Pinpoint the cell where the given text exists, returning its [X, Y] midpoint coordinate. 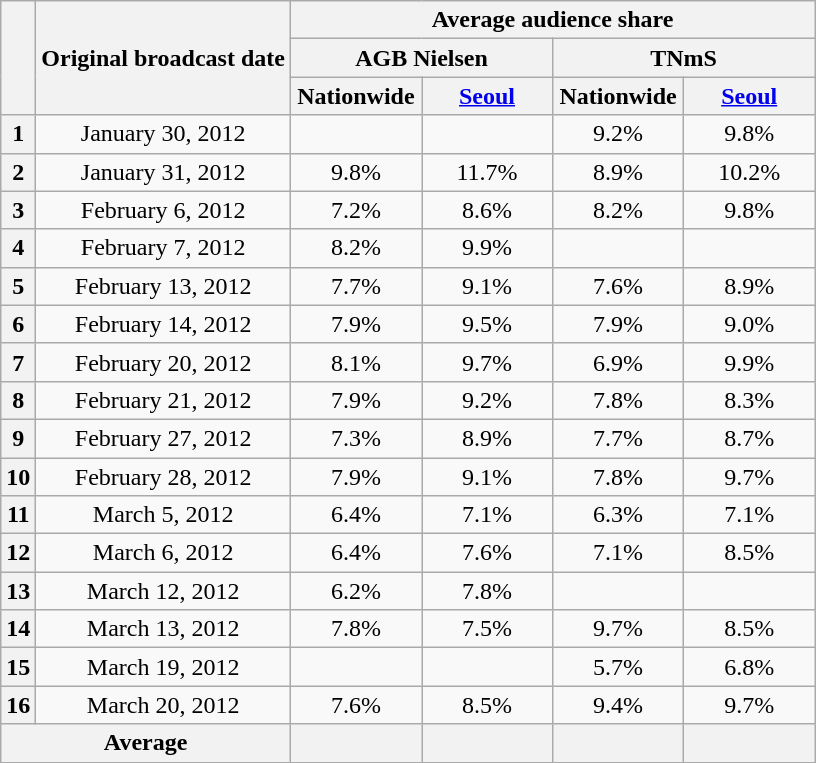
6.8% [750, 667]
11.7% [488, 172]
2 [18, 172]
8.7% [750, 438]
March 12, 2012 [164, 591]
9.0% [750, 324]
9 [18, 438]
February 27, 2012 [164, 438]
AGB Nielsen [421, 58]
4 [18, 248]
7 [18, 362]
March 5, 2012 [164, 515]
January 30, 2012 [164, 134]
January 31, 2012 [164, 172]
Average audience share [552, 20]
11 [18, 515]
February 7, 2012 [164, 248]
February 6, 2012 [164, 210]
15 [18, 667]
February 13, 2012 [164, 286]
1 [18, 134]
10.2% [750, 172]
March 20, 2012 [164, 705]
5.7% [618, 667]
February 20, 2012 [164, 362]
March 19, 2012 [164, 667]
March 13, 2012 [164, 629]
7.5% [488, 629]
14 [18, 629]
8.3% [750, 400]
February 14, 2012 [164, 324]
Original broadcast date [164, 58]
6.9% [618, 362]
February 21, 2012 [164, 400]
13 [18, 591]
3 [18, 210]
TNmS [684, 58]
6.2% [356, 591]
16 [18, 705]
5 [18, 286]
8 [18, 400]
7.2% [356, 210]
12 [18, 553]
9.5% [488, 324]
February 28, 2012 [164, 477]
7.3% [356, 438]
6.3% [618, 515]
10 [18, 477]
March 6, 2012 [164, 553]
Average [146, 743]
8.6% [488, 210]
9.4% [618, 705]
8.1% [356, 362]
6 [18, 324]
